Output the [x, y] coordinate of the center of the cell containing the given text.  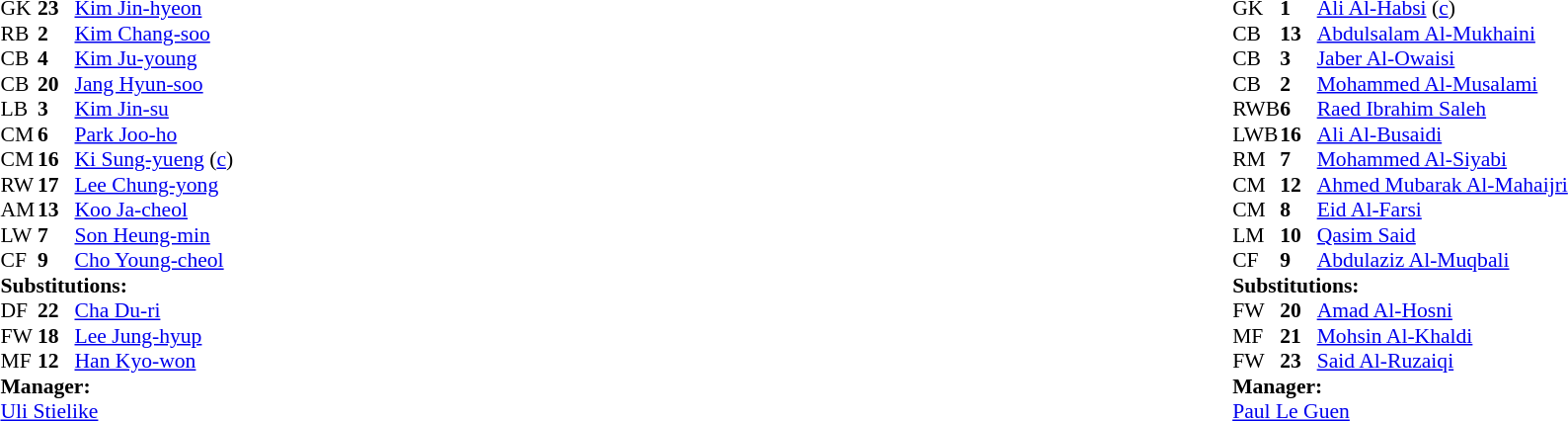
RW [19, 185]
LB [19, 110]
Ahmed Mubarak Al-Mahaijri [1443, 185]
18 [56, 336]
Abdulsalam Al-Mukhaini [1443, 34]
Cha Du-ri [154, 311]
Mohammed Al-Musalami [1443, 84]
Abdulaziz Al-Muqbali [1443, 260]
Mohsin Al-Khaldi [1443, 336]
Cho Young-cheol [154, 260]
Mohammed Al-Siyabi [1443, 159]
RB [19, 34]
LM [1256, 235]
Ali Al-Busaidi [1443, 134]
22 [56, 311]
Lee Jung-hyup [154, 336]
10 [1298, 235]
LW [19, 235]
RWB [1256, 110]
Qasim Said [1443, 235]
Ki Sung-yueng (c) [154, 159]
Han Kyo-won [154, 361]
8 [1298, 210]
DF [19, 311]
17 [56, 185]
Kim Jin-su [154, 110]
Lee Chung-yong [154, 185]
LWB [1256, 134]
Kim Chang-soo [154, 34]
Koo Ja-cheol [154, 210]
Jang Hyun-soo [154, 84]
AM [19, 210]
Park Joo-ho [154, 134]
RM [1256, 159]
Said Al-Ruzaiqi [1443, 361]
Raed Ibrahim Saleh [1443, 110]
Jaber Al-Owaisi [1443, 58]
4 [56, 58]
Amad Al-Hosni [1443, 311]
23 [1298, 361]
21 [1298, 336]
Kim Ju-young [154, 58]
Son Heung-min [154, 235]
Eid Al-Farsi [1443, 210]
